For the text-containing cell, return its midpoint in [X, Y] coordinate format. 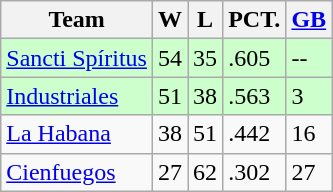
W [170, 20]
GB [309, 20]
.605 [254, 58]
35 [206, 58]
.302 [254, 172]
3 [309, 96]
-- [309, 58]
Cienfuegos [77, 172]
16 [309, 134]
.563 [254, 96]
54 [170, 58]
La Habana [77, 134]
L [206, 20]
PCT. [254, 20]
.442 [254, 134]
Sancti Spíritus [77, 58]
62 [206, 172]
Industriales [77, 96]
Team [77, 20]
